Locate the cell with the specified text and output its [X, Y] center coordinate. 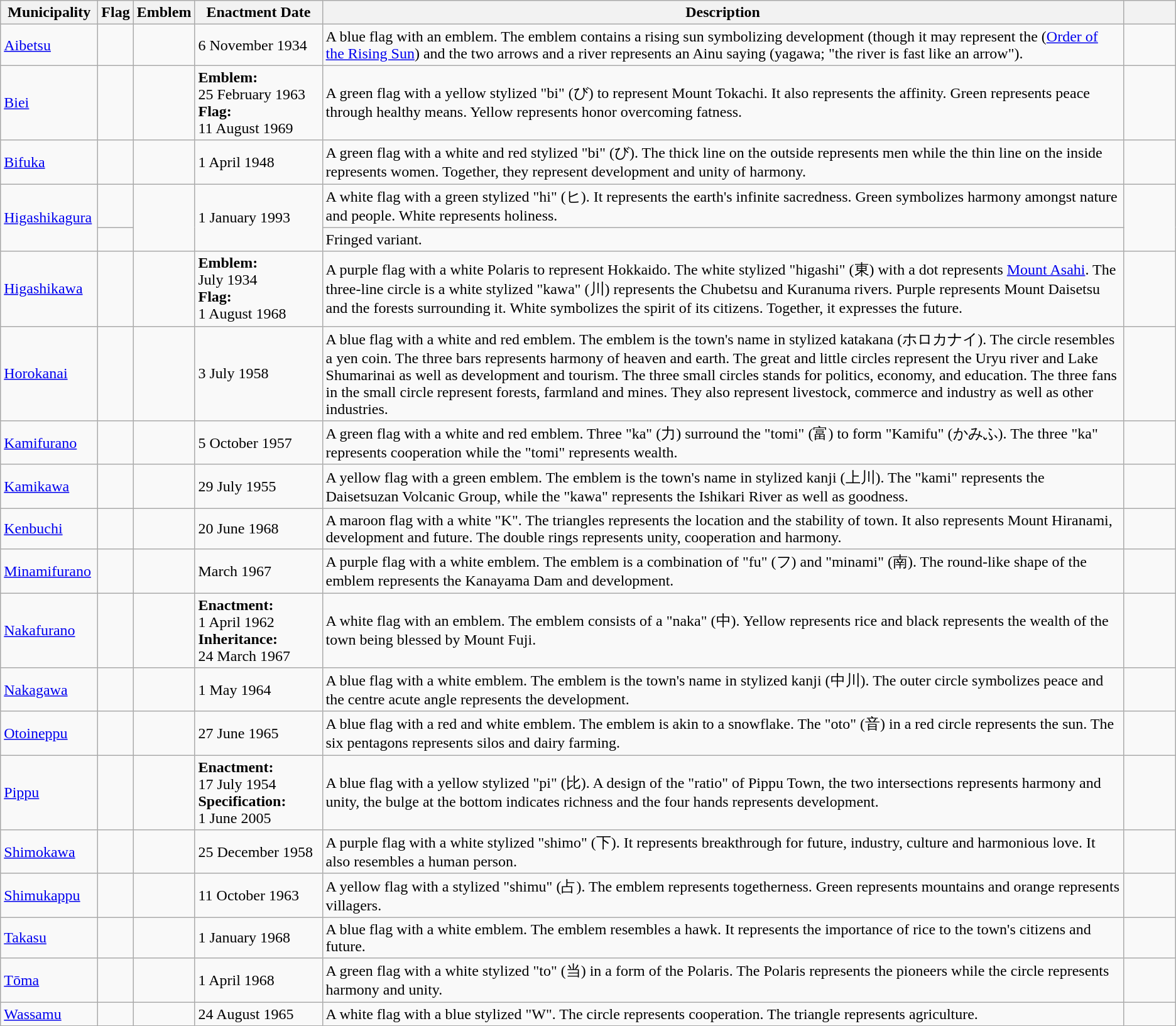
A yellow flag with a stylized "shimu" (占). The emblem represents togetherness. Green represents mountains and orange represents villagers. [722, 895]
Enactment Date [259, 13]
20 June 1968 [259, 529]
29 July 1955 [259, 486]
3 July 1958 [259, 373]
Higashikagura [49, 217]
Enactment:1 April 1962Inheritance:24 March 1967 [259, 631]
March 1967 [259, 571]
Description [722, 13]
Nakagawa [49, 690]
25 December 1958 [259, 852]
Otoineppu [49, 733]
Biei [49, 103]
1 April 1968 [259, 980]
Minamifurano [49, 571]
11 October 1963 [259, 895]
Kamikawa [49, 486]
Emblem:July 1934Flag:1 August 1968 [259, 289]
6 November 1934 [259, 45]
5 October 1957 [259, 443]
Takasu [49, 937]
Higashikawa [49, 289]
Municipality [49, 13]
27 June 1965 [259, 733]
Pippu [49, 793]
Tōma [49, 980]
1 January 1993 [259, 217]
Nakafurano [49, 631]
Emblem [164, 13]
1 January 1968 [259, 937]
A blue flag with a white emblem. The emblem resembles a hawk. It represents the importance of rice to the town's citizens and future. [722, 937]
Horokanai [49, 373]
1 May 1964 [259, 690]
Bifuka [49, 162]
Aibetsu [49, 45]
Shimokawa [49, 852]
Flag [116, 13]
Emblem:25 February 1963Flag:11 August 1969 [259, 103]
Wassamu [49, 1013]
Fringed variant. [722, 239]
Kamifurano [49, 443]
A white flag with a blue stylized "W". The circle represents cooperation. The triangle represents agriculture. [722, 1013]
24 August 1965 [259, 1013]
Enactment:17 July 1954Specification:1 June 2005 [259, 793]
Kenbuchi [49, 529]
Shimukappu [49, 895]
1 April 1948 [259, 162]
